Capture the cell that displays the provided text and extract its (X, Y) central coordinate. 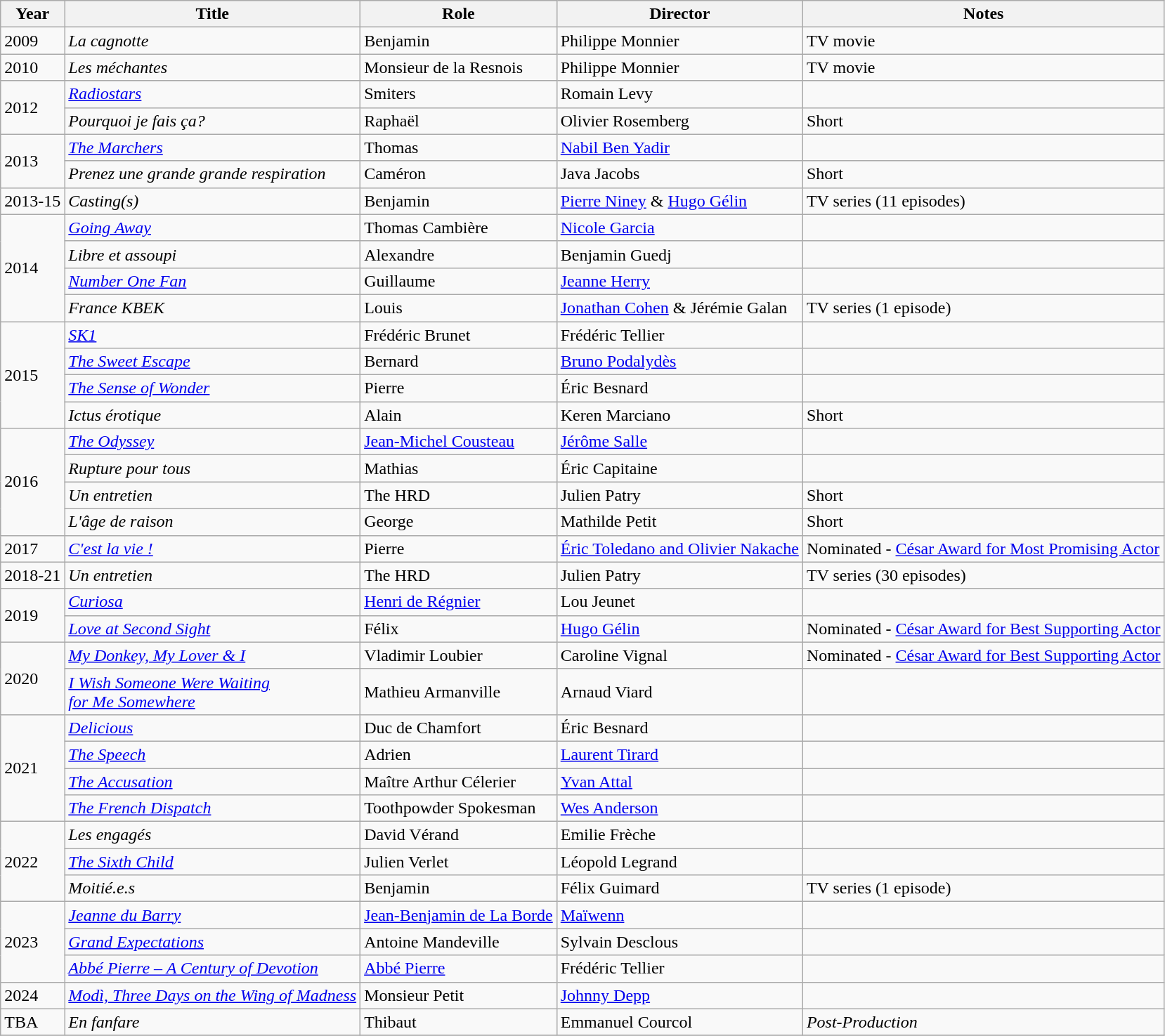
Casting(s) (212, 201)
David Vérand (459, 835)
2022 (32, 862)
Monsieur de la Resnois (459, 67)
Role (459, 14)
2017 (32, 549)
I Wish Someone Were Waiting for Me Somewhere (212, 691)
Moitié.e.s (212, 889)
Éric Capitaine (679, 468)
Delicious (212, 728)
Bruno Podalydès (679, 362)
Toothpowder Spokesman (459, 808)
The Accusation (212, 782)
Smiters (459, 94)
Maître Arthur Célerier (459, 782)
Mathias (459, 468)
Frédéric Brunet (459, 335)
Raphaël (459, 121)
La cagnotte (212, 41)
2021 (32, 768)
Monsieur Petit (459, 995)
2009 (32, 41)
Félix Guimard (679, 889)
2018-21 (32, 575)
Grand Expectations (212, 942)
The Sweet Escape (212, 362)
Thomas Cambière (459, 228)
TBA (32, 1022)
Jeanne Herry (679, 281)
Jean-Benjamin de La Borde (459, 915)
Pierre Niney & Hugo Gélin (679, 201)
Sylvain Desclous (679, 942)
The Odyssey (212, 442)
Olivier Rosemberg (679, 121)
The Sense of Wonder (212, 388)
Libre et assoupi (212, 254)
L'âge de raison (212, 522)
Modì, Three Days on the Wing of Madness (212, 995)
2013 (32, 161)
2013-15 (32, 201)
Caroline Vignal (679, 655)
Jérôme Salle (679, 442)
2020 (32, 678)
Abbé Pierre (459, 969)
Julien Verlet (459, 862)
Pourquoi je fais ça? (212, 121)
TV series (11 episodes) (984, 201)
Title (212, 14)
George (459, 522)
2019 (32, 615)
Love at Second Sight (212, 629)
SK1 (212, 335)
Vladimir Loubier (459, 655)
Arnaud Viard (679, 691)
TV series (30 episodes) (984, 575)
Laurent Tirard (679, 754)
Louis (459, 308)
Jonathan Cohen & Jérémie Galan (679, 308)
Les méchantes (212, 67)
Hugo Gélin (679, 629)
Bernard (459, 362)
Abbé Pierre – A Century of Devotion (212, 969)
Nabil Ben Yadir (679, 147)
Thomas (459, 147)
Caméron (459, 174)
Adrien (459, 754)
2016 (32, 482)
Félix (459, 629)
2024 (32, 995)
Notes (984, 14)
The Marchers (212, 147)
My Donkey, My Lover & I (212, 655)
Emilie Frèche (679, 835)
Director (679, 14)
2014 (32, 268)
Éric Toledano and Olivier Nakache (679, 549)
Antoine Mandeville (459, 942)
The Sixth Child (212, 862)
Mathieu Armanville (459, 691)
Duc de Chamfort (459, 728)
Mathilde Petit (679, 522)
Romain Levy (679, 94)
Going Away (212, 228)
The Speech (212, 754)
Rupture pour tous (212, 468)
C'est la vie ! (212, 549)
Alexandre (459, 254)
2023 (32, 942)
En fanfare (212, 1022)
Lou Jeunet (679, 602)
Maïwenn (679, 915)
Keren Marciano (679, 415)
Year (32, 14)
2012 (32, 107)
Java Jacobs (679, 174)
The French Dispatch (212, 808)
Benjamin Guedj (679, 254)
Radiostars (212, 94)
Post-Production (984, 1022)
Yvan Attal (679, 782)
Alain (459, 415)
Wes Anderson (679, 808)
Ictus érotique (212, 415)
2010 (32, 67)
2015 (32, 375)
Nicole Garcia (679, 228)
Guillaume (459, 281)
France KBEK (212, 308)
Johnny Depp (679, 995)
Léopold Legrand (679, 862)
Thibaut (459, 1022)
Emmanuel Courcol (679, 1022)
Jeanne du Barry (212, 915)
Number One Fan (212, 281)
Henri de Régnier (459, 602)
Prenez une grande grande respiration (212, 174)
Curiosa (212, 602)
Jean-Michel Cousteau (459, 442)
Les engagés (212, 835)
Nominated - César Award for Most Promising Actor (984, 549)
